Search for the cell housing the specified text and yield its (x, y) center coordinate. 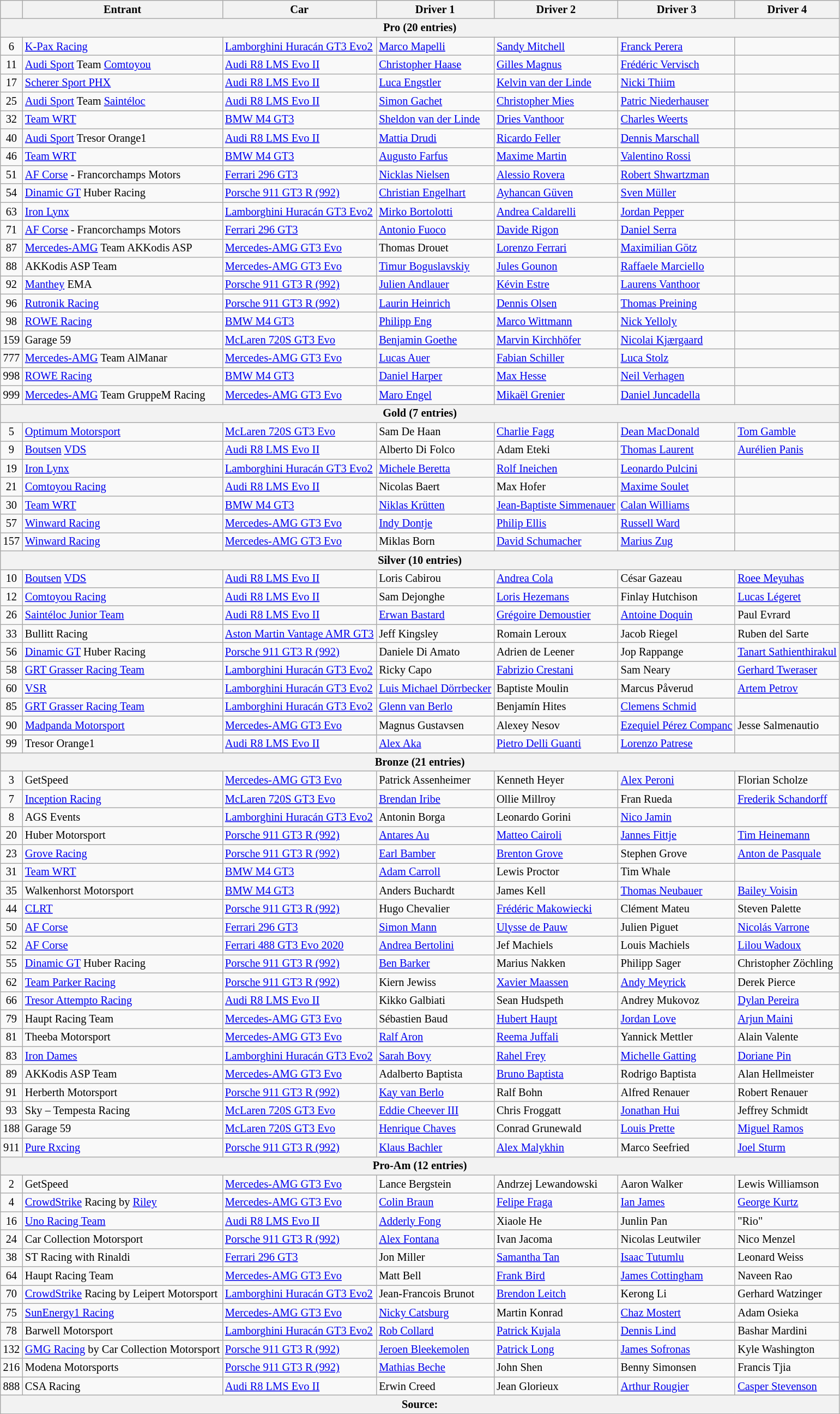
Ben Barker (435, 964)
Gerhard Watzinger (787, 1294)
GMG Racing by Car Collection Motorsport (122, 1349)
Sarah Bovy (435, 1056)
Gilles Magnus (556, 64)
Kerong Li (677, 1294)
Xiaole He (556, 1221)
Adam Osieka (787, 1313)
Car (299, 9)
Pro (20 entries) (420, 28)
Nick Yelloly (677, 321)
93 (11, 1111)
Tom Gamble (787, 431)
Jean-Baptiste Simmenauer (556, 505)
Franck Perera (677, 46)
Jef Machiels (556, 946)
Dennis Olsen (556, 303)
Adrien de Leener (556, 652)
52 (11, 946)
Christopher Mies (556, 101)
Rodrigo Baptista (677, 1074)
Alex Aka (435, 744)
Thomas Drouet (435, 248)
Kiern Jewiss (435, 982)
Maro Engel (435, 395)
5 (11, 431)
Tim Whale (677, 872)
888 (11, 1386)
ST Racing with Rinaldi (122, 1257)
Leonardo Gorini (556, 817)
Calan Williams (677, 505)
Tanart Sathienthirakul (787, 652)
Sean Hudspeth (556, 1001)
Marius Zug (677, 541)
89 (11, 1074)
50 (11, 927)
Michele Beretta (435, 468)
James Sofronas (677, 1349)
Luis Michael Dörrbecker (435, 689)
Felipe Fraga (556, 1202)
Nicklas Nielsen (435, 175)
Driver 3 (677, 9)
Jean Glorieux (556, 1386)
Ralf Aron (435, 1037)
Marco Wittmann (556, 321)
Fabian Schiller (556, 358)
Kikko Galbiati (435, 1001)
Brendan Iribe (435, 799)
Arthur Rougier (677, 1386)
132 (11, 1349)
58 (11, 670)
Manthey EMA (122, 285)
Lewis Proctor (556, 872)
33 (11, 634)
62 (11, 982)
Marco Mapelli (435, 46)
Sven Müller (677, 193)
Bronze (21 entries) (420, 762)
12 (11, 597)
Tim Heinemann (787, 835)
35 (11, 890)
Gerhard Tweraser (787, 670)
Modena Motorsports (122, 1368)
Nicolás Varrone (787, 927)
Jon Miller (435, 1257)
Julien Piguet (677, 927)
216 (11, 1368)
Barwell Motorsport (122, 1331)
70 (11, 1294)
Alessio Rovera (556, 175)
Bullitt Racing (122, 634)
Fran Rueda (677, 799)
31 (11, 872)
Lucas Auer (435, 358)
Davide Rigon (556, 230)
Walkenhorst Motorsport (122, 890)
92 (11, 285)
Miguel Ramos (787, 1129)
9 (11, 450)
Stephen Grove (677, 854)
Ivan Jacoma (556, 1239)
Mirko Bortolotti (435, 212)
75 (11, 1313)
Alex Fontana (435, 1239)
Jonathan Hui (677, 1111)
Neil Verhagen (677, 376)
Pietro Delli Guanti (556, 744)
Junlin Pan (677, 1221)
Miklas Born (435, 541)
Patric Niederhauser (677, 101)
Ayhancan Güven (556, 193)
Arjun Maini (787, 1019)
Adalberto Baptista (435, 1074)
Fabrizio Crestani (556, 670)
Tresor Attempto Racing (122, 1001)
Jeffrey Schmidt (787, 1111)
78 (11, 1331)
Clemens Schmid (677, 707)
Anders Buchardt (435, 890)
54 (11, 193)
23 (11, 854)
Iron Dames (122, 1056)
Romain Leroux (556, 634)
46 (11, 157)
Bruno Baptista (556, 1074)
John Shen (556, 1368)
4 (11, 1202)
88 (11, 267)
Simon Gachet (435, 101)
Lorenzo Ferrari (556, 248)
Francis Tjia (787, 1368)
Jean-Francois Brunot (435, 1294)
63 (11, 212)
19 (11, 468)
Matt Bell (435, 1276)
Andrzej Lewandowski (556, 1184)
Benny Simonsen (677, 1368)
60 (11, 689)
55 (11, 964)
Car Collection Motorsport (122, 1239)
Daniele Di Amato (435, 652)
Mercedes-AMG Team GruppeM Racing (122, 395)
AGS Events (122, 817)
Simon Mann (435, 927)
Derek Pierce (787, 982)
Nicolas Baert (435, 486)
Charles Weerts (677, 119)
Eddie Cheever III (435, 1111)
Jeff Kingsley (435, 634)
Ricky Capo (435, 670)
Antonio Fuoco (435, 230)
Team Parker Racing (122, 982)
Erwin Creed (435, 1386)
Martin Konrad (556, 1313)
Aurélien Panis (787, 450)
64 (11, 1276)
Niklas Krütten (435, 505)
Driver 1 (435, 9)
Louis Machiels (677, 946)
Andrey Mukovoz (677, 1001)
90 (11, 725)
91 (11, 1092)
98 (11, 321)
Max Hofer (556, 486)
Alfred Renauer (677, 1092)
Sheldon van der Linde (435, 119)
Nico Menzel (787, 1239)
Russell Ward (677, 524)
Frederik Schandorff (787, 799)
Matteo Cairoli (556, 835)
38 (11, 1257)
Philip Ellis (556, 524)
999 (11, 395)
Brenton Grove (556, 854)
Kyle Washington (787, 1349)
Klaus Bachler (435, 1147)
Michelle Gatting (677, 1056)
Rahel Frey (556, 1056)
Xavier Maassen (556, 982)
Driver 2 (556, 9)
Dennis Lind (677, 1331)
Andrea Bertolini (435, 946)
Nicolas Leutwiler (677, 1239)
Sébastien Baud (435, 1019)
Dean MacDonald (677, 431)
Lance Bergstein (435, 1184)
2 (11, 1184)
CLRT (122, 909)
998 (11, 376)
79 (11, 1019)
Marius Nakken (556, 964)
Christian Engelhart (435, 193)
James Kell (556, 890)
Kenneth Heyer (556, 780)
83 (11, 1056)
Baptiste Moulin (556, 689)
Huber Motorsport (122, 835)
Earl Bamber (435, 854)
Sky – Tempesta Racing (122, 1111)
Uno Racing Team (122, 1221)
44 (11, 909)
Dennis Marschall (677, 138)
Jordan Love (677, 1019)
Ulysse de Pauw (556, 927)
Aaron Walker (677, 1184)
Jesse Salmenautio (787, 725)
David Schumacher (556, 541)
Inception Racing (122, 799)
56 (11, 652)
Patrick Long (556, 1349)
Casper Stevenson (787, 1386)
Kévin Estre (556, 285)
Lilou Wadoux (787, 946)
Anton de Pasquale (787, 854)
Saintéloc Junior Team (122, 615)
Timur Boguslavskiy (435, 267)
Leonard Weiss (787, 1257)
Robert Renauer (787, 1092)
Alan Hellmeister (787, 1074)
Valentino Rossi (677, 157)
James Cottingham (677, 1276)
Jordan Pepper (677, 212)
Frédéric Vervisch (677, 64)
Jacob Riegel (677, 634)
Alexey Nesov (556, 725)
21 (11, 486)
Roee Meyuhas (787, 579)
Louis Prette (677, 1129)
Christopher Zöchling (787, 964)
Aston Martin Vantage AMR GT3 (299, 634)
"Rio" (787, 1221)
Daniel Juncadella (677, 395)
Adderly Fong (435, 1221)
Grove Racing (122, 854)
Entrant (122, 9)
Loris Hezemans (556, 597)
Madpanda Motorsport (122, 725)
Steven Palette (787, 909)
57 (11, 524)
Erwan Bastard (435, 615)
Luca Engstler (435, 83)
Lucas Légeret (787, 597)
Chaz Mostert (677, 1313)
César Gazeau (677, 579)
24 (11, 1239)
Marcus Påverud (677, 689)
Grégoire Demoustier (556, 615)
Pure Rxcing (122, 1147)
157 (11, 541)
26 (11, 615)
Artem Petrov (787, 689)
Marvin Kirchhöfer (556, 340)
Ian James (677, 1202)
Indy Dontje (435, 524)
Sandy Mitchell (556, 46)
Augusto Farfus (435, 157)
10 (11, 579)
Adam Eteki (556, 450)
CrowdStrike Racing by Riley (122, 1202)
Kay van Berlo (435, 1092)
Charlie Fagg (556, 431)
Naveen Rao (787, 1276)
Frank Bird (556, 1276)
George Kurtz (787, 1202)
3 (11, 780)
Sam De Haan (435, 431)
Yannick Mettler (677, 1037)
Nicolai Kjærgaard (677, 340)
Joel Sturm (787, 1147)
Ricardo Feller (556, 138)
Finlay Hutchison (677, 597)
Laurens Vanthoor (677, 285)
188 (11, 1129)
Max Hesse (556, 376)
Mikaël Grenier (556, 395)
Gold (7 entries) (420, 413)
Source: (420, 1404)
Leonardo Pulcini (677, 468)
Kelvin van der Linde (556, 83)
Thomas Neubauer (677, 890)
81 (11, 1037)
Lorenzo Patrese (677, 744)
Marco Seefried (677, 1147)
Raffaele Marciello (677, 267)
Silver (10 entries) (420, 560)
Maxime Martin (556, 157)
Audi Sport Tresor Orange1 (122, 138)
Ruben del Sarte (787, 634)
Brendon Leitch (556, 1294)
Magnus Gustavsen (435, 725)
Theeba Motorsport (122, 1037)
Hugo Chevalier (435, 909)
Mercedes-AMG Team AKKodis ASP (122, 248)
Bashar Mardini (787, 1331)
Nicky Catsburg (435, 1313)
CrowdStrike Racing by Leipert Motorsport (122, 1294)
Florian Scholze (787, 780)
Daniel Harper (435, 376)
Paul Evrard (787, 615)
Rutronik Racing (122, 303)
Alex Malykhin (556, 1147)
Thomas Preining (677, 303)
40 (11, 138)
159 (11, 340)
Mathias Beche (435, 1368)
Philipp Sager (677, 964)
Henrique Chaves (435, 1129)
Tresor Orange1 (122, 744)
51 (11, 175)
Ezequiel Pérez Companc (677, 725)
Daniel Serra (677, 230)
Bailey Voisin (787, 890)
911 (11, 1147)
Andrea Caldarelli (556, 212)
Jeroen Bleekemolen (435, 1349)
66 (11, 1001)
Antonin Borga (435, 817)
Conrad Grunewald (556, 1129)
Herberth Motorsport (122, 1092)
Alberto Di Folco (435, 450)
Luca Stolz (677, 358)
25 (11, 101)
VSR (122, 689)
777 (11, 358)
16 (11, 1221)
Sam Dejonghe (435, 597)
K-Pax Racing (122, 46)
20 (11, 835)
87 (11, 248)
Ralf Bohn (556, 1092)
Dries Vanthoor (556, 119)
Maximilian Götz (677, 248)
Patrick Kujala (556, 1331)
Antoine Doquin (677, 615)
Loris Cabirou (435, 579)
Alex Peroni (677, 780)
32 (11, 119)
Glenn van Berlo (435, 707)
Rob Collard (435, 1331)
Alain Valente (787, 1037)
Optimum Motorsport (122, 431)
Sam Neary (677, 670)
Philipp Eng (435, 321)
Mattia Drudi (435, 138)
11 (11, 64)
Audi Sport Team Saintéloc (122, 101)
99 (11, 744)
Antares Au (435, 835)
8 (11, 817)
Ferrari 488 GT3 Evo 2020 (299, 946)
Andrea Cola (556, 579)
Thomas Laurent (677, 450)
Ollie Millroy (556, 799)
Lewis Williamson (787, 1184)
Benjamin Goethe (435, 340)
Laurin Heinrich (435, 303)
Patrick Assenheimer (435, 780)
7 (11, 799)
30 (11, 505)
Robert Shwartzman (677, 175)
17 (11, 83)
Isaac Tutumlu (677, 1257)
Rolf Ineichen (556, 468)
Andy Meyrick (677, 982)
71 (11, 230)
Hubert Haupt (556, 1019)
Dylan Pereira (787, 1001)
Reema Juffali (556, 1037)
CSA Racing (122, 1386)
Chris Froggatt (556, 1111)
Christopher Haase (435, 64)
Maxime Soulet (677, 486)
Jannes Fittje (677, 835)
Jop Rappange (677, 652)
Nico Jamin (677, 817)
Julien Andlauer (435, 285)
SunEnergy1 Racing (122, 1313)
Colin Braun (435, 1202)
Mercedes-AMG Team AlManar (122, 358)
96 (11, 303)
Frédéric Makowiecki (556, 909)
Scherer Sport PHX (122, 83)
Pro-Am (12 entries) (420, 1166)
Samantha Tan (556, 1257)
Jules Gounon (556, 267)
85 (11, 707)
Adam Carroll (435, 872)
6 (11, 46)
Clément Mateu (677, 909)
Driver 4 (787, 9)
Benjamín Hites (556, 707)
Doriane Pin (787, 1056)
Audi Sport Team Comtoyou (122, 64)
Nicki Thiim (677, 83)
